Scan for the cell matching the given text and deliver its [X, Y] coordinate at center. 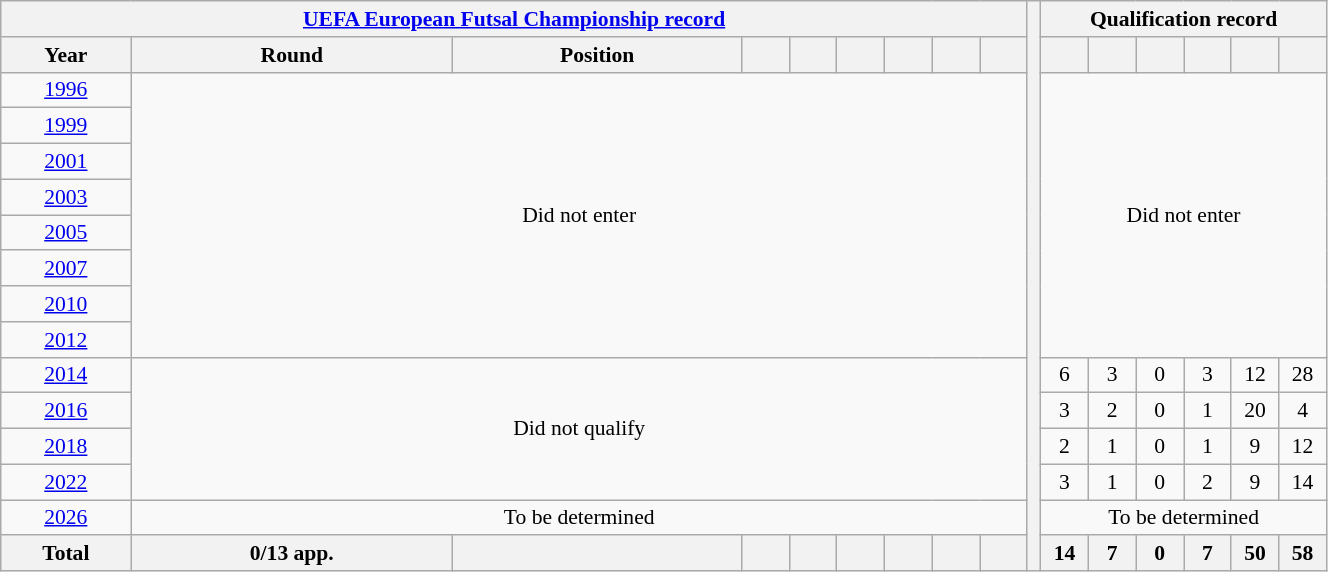
2014 [66, 375]
1996 [66, 90]
Qualification record [1184, 19]
2001 [66, 162]
1999 [66, 126]
6 [1065, 375]
2016 [66, 411]
2003 [66, 197]
0/13 app. [292, 554]
28 [1303, 375]
4 [1303, 411]
2018 [66, 447]
Round [292, 55]
2022 [66, 482]
Year [66, 55]
20 [1255, 411]
58 [1303, 554]
2005 [66, 233]
2007 [66, 269]
2012 [66, 340]
50 [1255, 554]
2026 [66, 518]
Total [66, 554]
Did not qualify [580, 428]
UEFA European Futsal Championship record [514, 19]
Position [598, 55]
2010 [66, 304]
